Find where the given text appears and provide that cell's center as (x, y) coordinate. 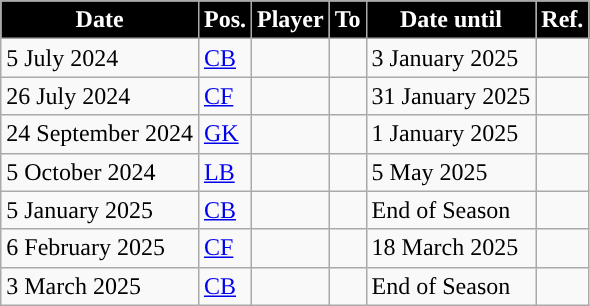
Ref. (562, 20)
24 September 2024 (100, 134)
5 January 2025 (100, 210)
5 October 2024 (100, 172)
Date until (451, 20)
31 January 2025 (451, 96)
6 February 2025 (100, 248)
Date (100, 20)
3 January 2025 (451, 58)
3 March 2025 (100, 286)
5 July 2024 (100, 58)
26 July 2024 (100, 96)
18 March 2025 (451, 248)
Pos. (224, 20)
To (348, 20)
LB (224, 172)
1 January 2025 (451, 134)
5 May 2025 (451, 172)
GK (224, 134)
Player (291, 20)
